Extract the (X, Y) coordinate from the center of the cell holding the provided text.  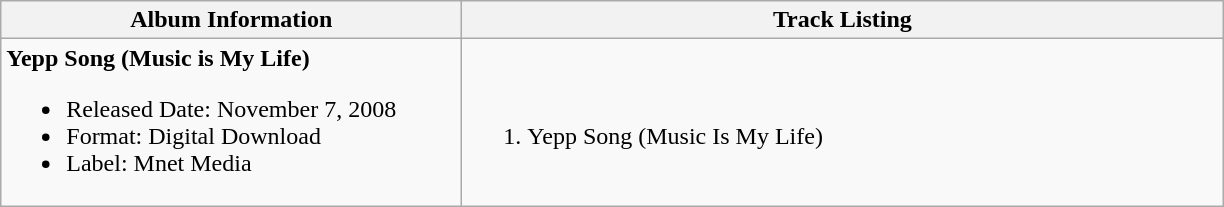
Yepp Song (Music is My Life)Released Date: November 7, 2008Format: Digital DownloadLabel: Mnet Media (232, 122)
Track Listing (842, 20)
Album Information (232, 20)
Yepp Song (Music Is My Life) (842, 122)
